Determine the (X, Y) coordinate at the center of the cell enclosing the given text.  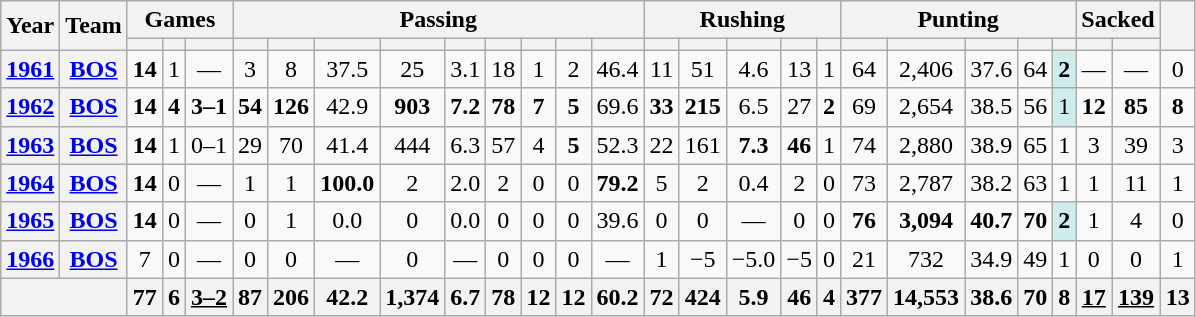
22 (662, 145)
74 (864, 145)
56 (1036, 107)
6 (174, 297)
3,094 (926, 221)
2.0 (466, 183)
1964 (30, 183)
42.9 (348, 107)
38.2 (992, 183)
6.5 (754, 107)
33 (662, 107)
215 (702, 107)
0.4 (754, 183)
4.6 (754, 69)
6.7 (466, 297)
732 (926, 259)
39 (1136, 145)
1961 (30, 69)
38.6 (992, 297)
41.4 (348, 145)
52.3 (618, 145)
1962 (30, 107)
60.2 (618, 297)
2,654 (926, 107)
65 (1036, 145)
Team (94, 26)
1963 (30, 145)
903 (412, 107)
38.9 (992, 145)
2,880 (926, 145)
6.3 (466, 145)
73 (864, 183)
25 (412, 69)
37.6 (992, 69)
38.5 (992, 107)
57 (504, 145)
Punting (958, 20)
5.9 (754, 297)
79.2 (618, 183)
69.6 (618, 107)
7.3 (754, 145)
18 (504, 69)
139 (1136, 297)
Sacked (1118, 20)
40.7 (992, 221)
1966 (30, 259)
3–1 (208, 107)
Rushing (742, 20)
1965 (30, 221)
3.1 (466, 69)
54 (250, 107)
1,374 (412, 297)
Games (180, 20)
3–2 (208, 297)
72 (662, 297)
206 (292, 297)
Year (30, 26)
126 (292, 107)
17 (1094, 297)
Passing (439, 20)
424 (702, 297)
46.4 (618, 69)
49 (1036, 259)
444 (412, 145)
77 (144, 297)
7.2 (466, 107)
51 (702, 69)
−5.0 (754, 259)
37.5 (348, 69)
2,406 (926, 69)
34.9 (992, 259)
42.2 (348, 297)
161 (702, 145)
29 (250, 145)
69 (864, 107)
2,787 (926, 183)
39.6 (618, 221)
21 (864, 259)
100.0 (348, 183)
377 (864, 297)
76 (864, 221)
27 (800, 107)
85 (1136, 107)
87 (250, 297)
0–1 (208, 145)
14,553 (926, 297)
63 (1036, 183)
